Capture the cell that displays the provided text and extract its [X, Y] central coordinate. 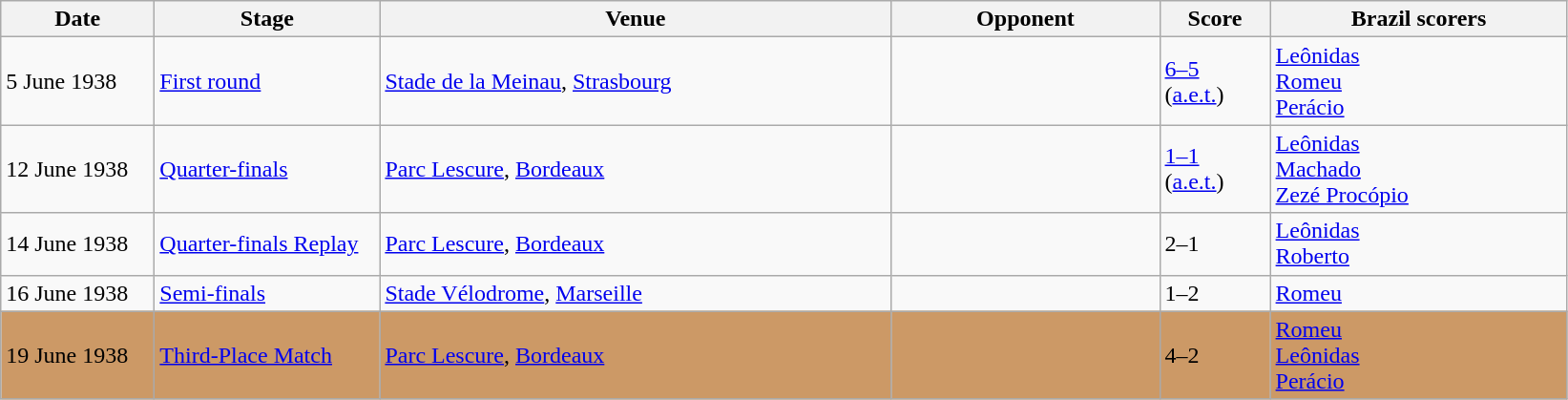
Romeu [1418, 293]
Leônidas Romeu Perácio [1418, 81]
Romeu Leônidas Perácio [1418, 355]
Leônidas Machado Zezé Procópio [1418, 169]
4–2 [1215, 355]
Score [1215, 19]
16 June 1938 [78, 293]
Opponent [1025, 19]
Third-Place Match [267, 355]
Date [78, 19]
Venue [636, 19]
Quarter-finals [267, 169]
Stage [267, 19]
First round [267, 81]
6–5 (a.e.t.) [1215, 81]
Stade de la Meinau, Strasbourg [636, 81]
19 June 1938 [78, 355]
1–2 [1215, 293]
Quarter-finals Replay [267, 244]
5 June 1938 [78, 81]
Leônidas Roberto [1418, 244]
12 June 1938 [78, 169]
14 June 1938 [78, 244]
Semi-finals [267, 293]
1–1 (a.e.t.) [1215, 169]
2–1 [1215, 244]
Stade Vélodrome, Marseille [636, 293]
Brazil scorers [1418, 19]
